Capture the cell that displays the provided text and extract its (X, Y) central coordinate. 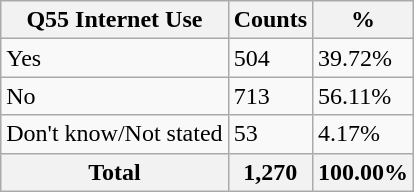
1,270 (270, 172)
Counts (270, 20)
504 (270, 58)
39.72% (364, 58)
% (364, 20)
Total (114, 172)
Yes (114, 58)
100.00% (364, 172)
56.11% (364, 96)
53 (270, 134)
4.17% (364, 134)
No (114, 96)
Don't know/Not stated (114, 134)
Q55 Internet Use (114, 20)
713 (270, 96)
